Find where the given text appears and provide that cell's center as (X, Y) coordinate. 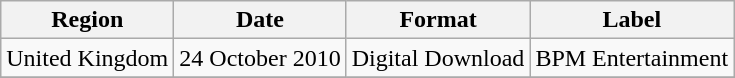
BPM Entertainment (632, 58)
Format (438, 20)
Region (88, 20)
Label (632, 20)
24 October 2010 (260, 58)
United Kingdom (88, 58)
Digital Download (438, 58)
Date (260, 20)
